Capture the cell that displays the provided text and extract its (x, y) central coordinate. 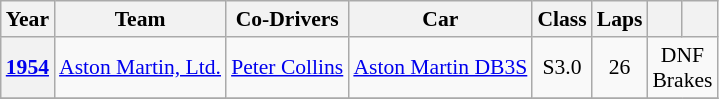
Peter Collins (287, 68)
DNFBrakes (682, 68)
S3.0 (562, 68)
Team (140, 19)
Aston Martin DB3S (440, 68)
Laps (620, 19)
Car (440, 19)
Co-Drivers (287, 19)
Class (562, 19)
1954 (28, 68)
Aston Martin, Ltd. (140, 68)
Year (28, 19)
26 (620, 68)
